Pinpoint the cell where the given text exists, returning its [x, y] midpoint coordinate. 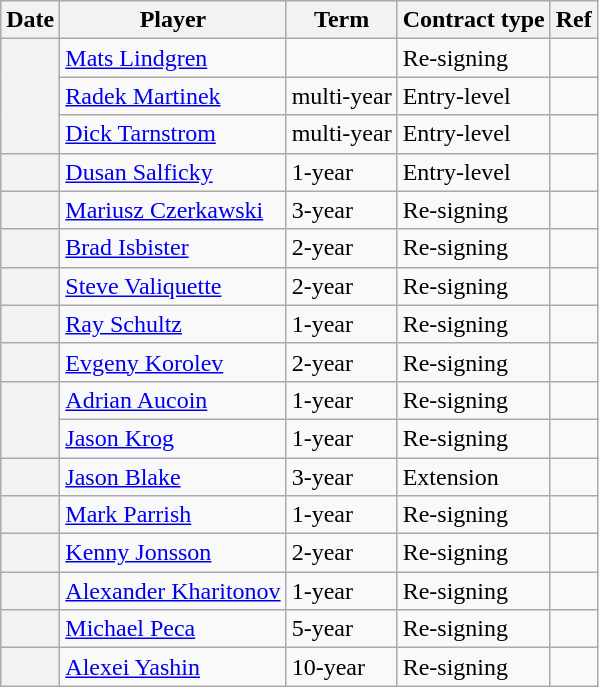
Term [342, 20]
Player [173, 20]
Dusan Salficky [173, 172]
10-year [342, 667]
Jason Krog [173, 438]
Evgeny Korolev [173, 362]
Date [30, 20]
Radek Martinek [173, 96]
Jason Blake [173, 477]
Mats Lindgren [173, 58]
Mariusz Czerkawski [173, 210]
Dick Tarnstrom [173, 134]
Steve Valiquette [173, 286]
Ray Schultz [173, 324]
5-year [342, 629]
Extension [474, 477]
Mark Parrish [173, 515]
Adrian Aucoin [173, 400]
Contract type [474, 20]
Kenny Jonsson [173, 553]
Michael Peca [173, 629]
Alexei Yashin [173, 667]
Brad Isbister [173, 248]
Alexander Kharitonov [173, 591]
Ref [574, 20]
